Return the [X, Y] coordinate for the center point of the cell that contains the specified text.  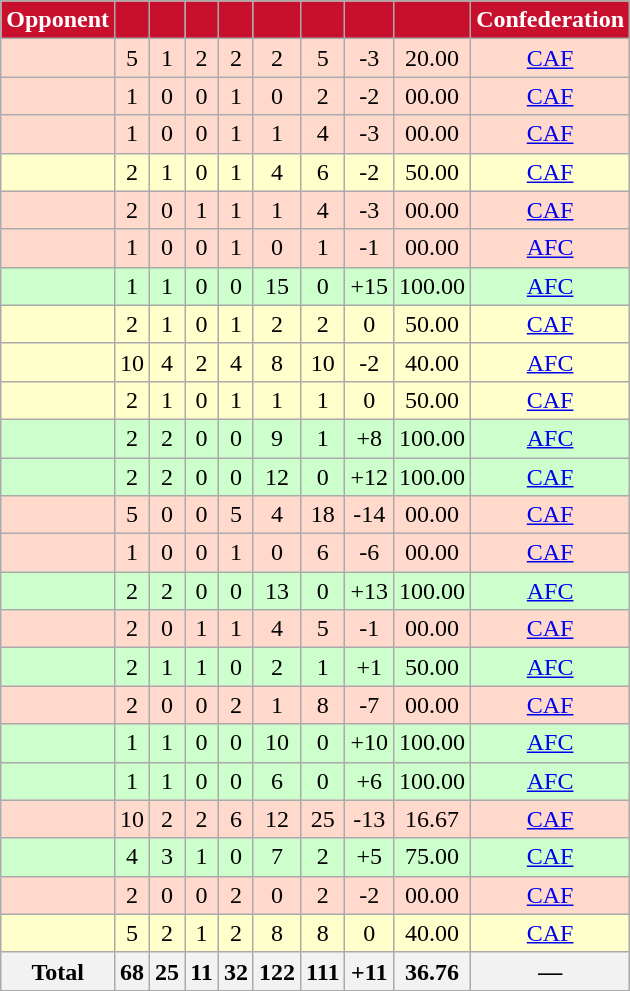
+13 [370, 591]
16.67 [432, 819]
-13 [370, 819]
+8 [370, 438]
Opponent [58, 20]
18 [323, 515]
+15 [370, 286]
36.76 [432, 971]
15 [276, 286]
-6 [370, 553]
-14 [370, 515]
+12 [370, 477]
— [550, 971]
75.00 [432, 857]
+6 [370, 781]
9 [276, 438]
+10 [370, 743]
+11 [370, 971]
11 [202, 971]
20.00 [432, 58]
32 [236, 971]
+1 [370, 667]
68 [132, 971]
3 [168, 857]
13 [276, 591]
+5 [370, 857]
Confederation [550, 20]
Total [58, 971]
122 [276, 971]
-7 [370, 705]
7 [276, 857]
111 [323, 971]
